Locate the cell with the specified text and output its (x, y) center coordinate. 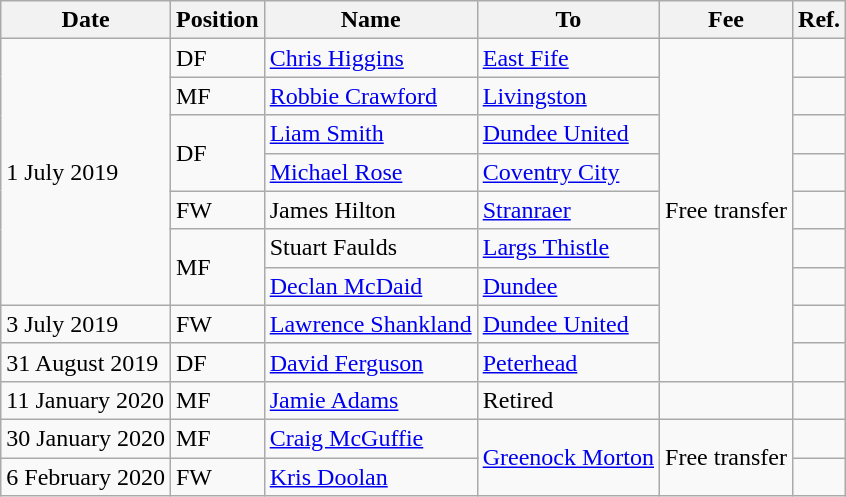
Lawrence Shankland (370, 324)
6 February 2020 (86, 477)
Kris Doolan (370, 477)
30 January 2020 (86, 438)
Liam Smith (370, 134)
Livingston (568, 96)
James Hilton (370, 210)
Fee (726, 20)
Craig McGuffie (370, 438)
Name (370, 20)
East Fife (568, 58)
11 January 2020 (86, 400)
Retired (568, 400)
Dundee (568, 286)
Peterhead (568, 362)
Ref. (820, 20)
Robbie Crawford (370, 96)
Stranraer (568, 210)
Position (217, 20)
1 July 2019 (86, 172)
Greenock Morton (568, 457)
Chris Higgins (370, 58)
Stuart Faulds (370, 248)
3 July 2019 (86, 324)
Date (86, 20)
Largs Thistle (568, 248)
Declan McDaid (370, 286)
31 August 2019 (86, 362)
Coventry City (568, 172)
To (568, 20)
Michael Rose (370, 172)
David Ferguson (370, 362)
Jamie Adams (370, 400)
